Pinpoint the cell where the given text exists, returning its (x, y) midpoint coordinate. 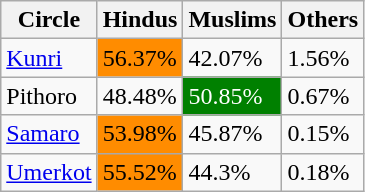
45.87% (232, 134)
0.67% (323, 96)
48.48% (140, 96)
Pithoro (49, 96)
Umerkot (49, 172)
56.37% (140, 58)
Muslims (232, 20)
50.85% (232, 96)
0.15% (323, 134)
44.3% (232, 172)
42.07% (232, 58)
0.18% (323, 172)
Samaro (49, 134)
53.98% (140, 134)
55.52% (140, 172)
Hindus (140, 20)
Circle (49, 20)
Kunri (49, 58)
1.56% (323, 58)
Others (323, 20)
